Output the (x, y) coordinate of the center of the cell containing the given text.  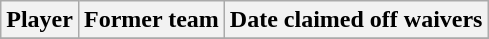
Date claimed off waivers (356, 20)
Player (40, 20)
Former team (151, 20)
